Output the (x, y) coordinate of the center of the cell containing the given text.  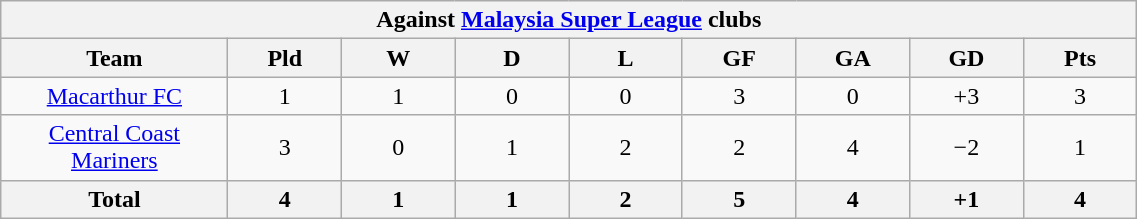
Macarthur FC (114, 96)
GF (739, 58)
Against Malaysia Super League clubs (569, 20)
Central Coast Mariners (114, 148)
D (512, 58)
L (626, 58)
Total (114, 199)
Team (114, 58)
−2 (967, 148)
5 (739, 199)
+3 (967, 96)
GD (967, 58)
W (399, 58)
+1 (967, 199)
GA (853, 58)
Pld (285, 58)
Pts (1080, 58)
